Capture the cell that displays the provided text and extract its [x, y] central coordinate. 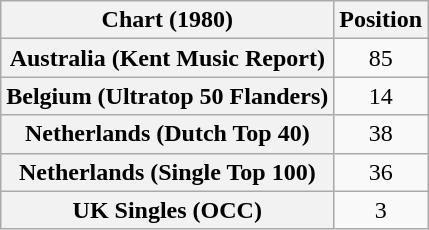
85 [381, 58]
3 [381, 210]
36 [381, 172]
Belgium (Ultratop 50 Flanders) [168, 96]
38 [381, 134]
Chart (1980) [168, 20]
Australia (Kent Music Report) [168, 58]
UK Singles (OCC) [168, 210]
Netherlands (Dutch Top 40) [168, 134]
14 [381, 96]
Netherlands (Single Top 100) [168, 172]
Position [381, 20]
